Output the [x, y] coordinate of the center of the cell containing the given text.  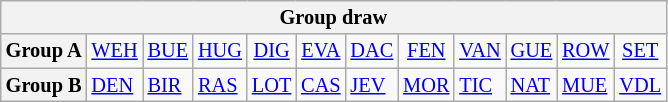
NAT [532, 85]
FEN [426, 51]
TIC [480, 85]
ROW [586, 51]
EVA [320, 51]
VAN [480, 51]
VDL [640, 85]
DIG [272, 51]
Group A [44, 51]
BIR [168, 85]
HUG [220, 51]
RAS [220, 85]
SET [640, 51]
DEN [115, 85]
LOT [272, 85]
DAC [372, 51]
CAS [320, 85]
Group B [44, 85]
Group draw [334, 17]
JEV [372, 85]
WEH [115, 51]
MUE [586, 85]
BUE [168, 51]
MOR [426, 85]
GUE [532, 51]
